Identify which cell holds the provided text, then report its (X, Y) central coordinate. 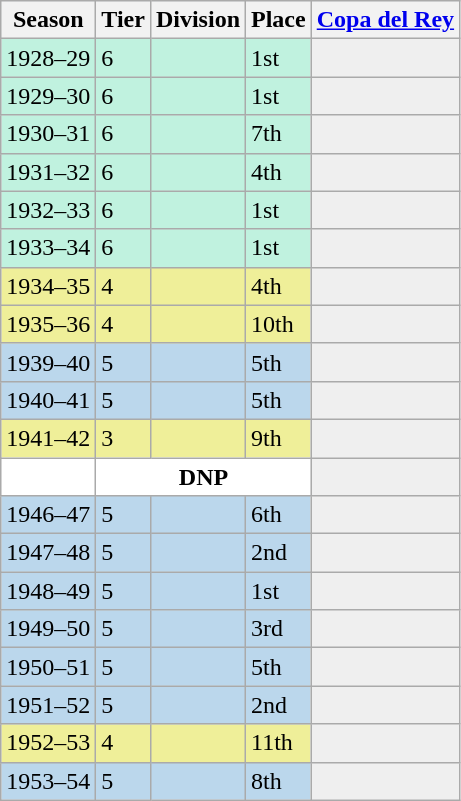
1933–34 (48, 248)
1932–33 (48, 210)
Tier (124, 20)
1931–32 (48, 172)
3rd (279, 629)
8th (279, 781)
1928–29 (48, 58)
1950–51 (48, 667)
1948–49 (48, 591)
Season (48, 20)
7th (279, 134)
Place (279, 20)
1949–50 (48, 629)
9th (279, 438)
1951–52 (48, 705)
11th (279, 743)
1934–35 (48, 286)
1946–47 (48, 515)
1947–48 (48, 553)
1940–41 (48, 400)
1952–53 (48, 743)
1935–36 (48, 324)
6th (279, 515)
Copa del Rey (385, 20)
Division (198, 20)
1953–54 (48, 781)
1930–31 (48, 134)
1941–42 (48, 438)
10th (279, 324)
3 (124, 438)
1939–40 (48, 362)
1929–30 (48, 96)
DNP (204, 477)
